Search for the cell housing the specified text and yield its [X, Y] center coordinate. 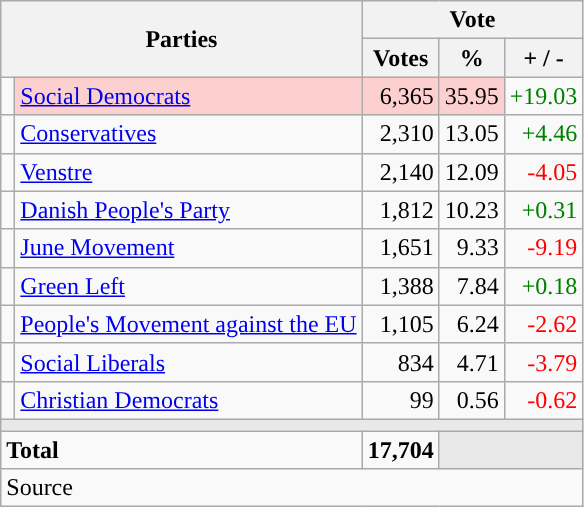
35.95 [472, 96]
7.84 [472, 286]
99 [400, 400]
12.09 [472, 172]
-0.62 [544, 400]
+ / - [544, 58]
17,704 [400, 449]
0.56 [472, 400]
Christian Democrats [188, 400]
4.71 [472, 362]
Green Left [188, 286]
Source [292, 488]
-4.05 [544, 172]
6.24 [472, 324]
834 [400, 362]
Parties [182, 39]
6,365 [400, 96]
2,140 [400, 172]
+4.46 [544, 134]
2,310 [400, 134]
Social Democrats [188, 96]
-9.19 [544, 248]
Votes [400, 58]
-2.62 [544, 324]
Danish People's Party [188, 210]
+0.18 [544, 286]
9.33 [472, 248]
% [472, 58]
13.05 [472, 134]
1,388 [400, 286]
Social Liberals [188, 362]
+19.03 [544, 96]
1,812 [400, 210]
People's Movement against the EU [188, 324]
10.23 [472, 210]
1,105 [400, 324]
+0.31 [544, 210]
1,651 [400, 248]
Total [182, 449]
Venstre [188, 172]
-3.79 [544, 362]
June Movement [188, 248]
Conservatives [188, 134]
Vote [472, 20]
